Scan for the cell matching the given text and deliver its (X, Y) coordinate at center. 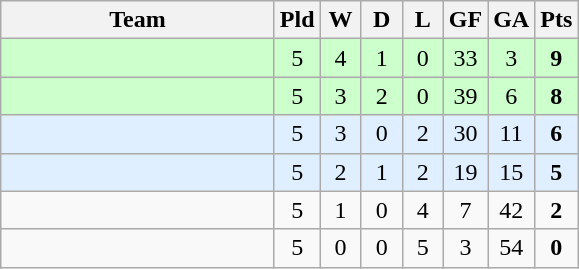
15 (512, 172)
Pld (297, 20)
W (340, 20)
33 (465, 58)
GF (465, 20)
7 (465, 210)
L (422, 20)
11 (512, 134)
54 (512, 248)
8 (556, 96)
Team (138, 20)
9 (556, 58)
GA (512, 20)
Pts (556, 20)
39 (465, 96)
D (382, 20)
30 (465, 134)
19 (465, 172)
42 (512, 210)
